Extract the (X, Y) coordinate from the center of the cell holding the provided text.  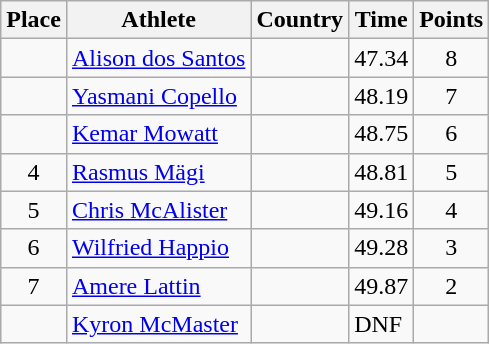
Country (300, 20)
48.81 (382, 172)
47.34 (382, 58)
Wilfried Happio (158, 248)
Kemar Mowatt (158, 134)
Yasmani Copello (158, 96)
49.87 (382, 286)
DNF (382, 324)
Place (34, 20)
Chris McAlister (158, 210)
Points (452, 20)
Amere Lattin (158, 286)
8 (452, 58)
Rasmus Mägi (158, 172)
49.16 (382, 210)
48.19 (382, 96)
Alison dos Santos (158, 58)
2 (452, 286)
Athlete (158, 20)
Kyron McMaster (158, 324)
3 (452, 248)
49.28 (382, 248)
48.75 (382, 134)
Time (382, 20)
